Return [X, Y] of the center of cell containing provided text 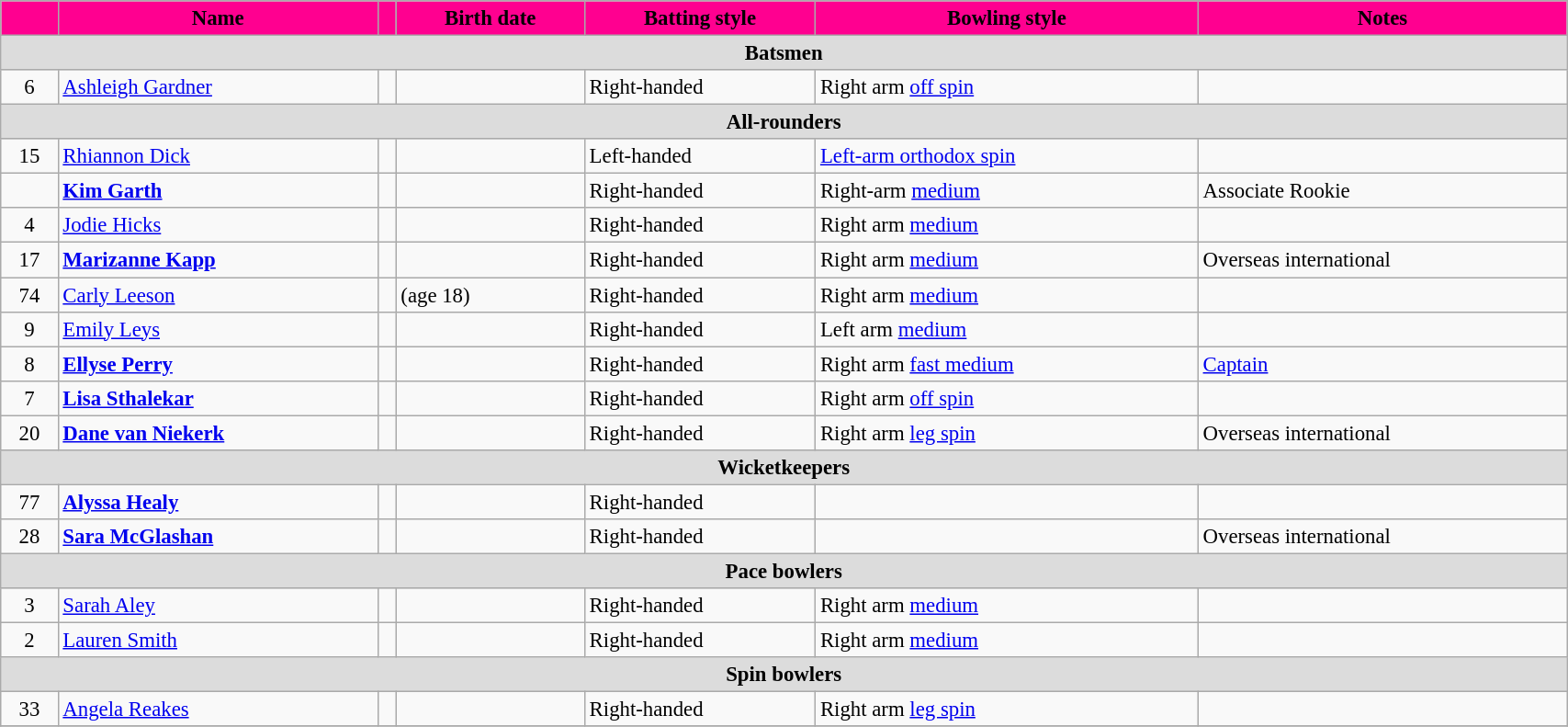
Left-arm orthodox spin [1007, 156]
Right-arm medium [1007, 191]
Alyssa Healy [218, 502]
Ellyse Perry [218, 364]
Lisa Sthalekar [218, 398]
Emily Leys [218, 329]
Name [218, 18]
Batting style [700, 18]
4 [29, 225]
15 [29, 156]
28 [29, 537]
Marizanne Kapp [218, 260]
9 [29, 329]
Left-handed [700, 156]
Lauren Smith [218, 641]
Notes [1382, 18]
Batsmen [784, 53]
2 [29, 641]
All-rounders [784, 122]
Sarah Aley [218, 606]
17 [29, 260]
Dane van Niekerk [218, 433]
6 [29, 87]
Captain [1382, 364]
(age 18) [491, 295]
Sara McGlashan [218, 537]
Bowling style [1007, 18]
Birth date [491, 18]
Left arm medium [1007, 329]
Wicketkeepers [784, 468]
7 [29, 398]
8 [29, 364]
20 [29, 433]
Angela Reakes [218, 710]
Ashleigh Gardner [218, 87]
Rhiannon Dick [218, 156]
Kim Garth [218, 191]
Associate Rookie [1382, 191]
74 [29, 295]
3 [29, 606]
Pace bowlers [784, 571]
77 [29, 502]
Jodie Hicks [218, 225]
Spin bowlers [784, 675]
Right arm fast medium [1007, 364]
33 [29, 710]
Carly Leeson [218, 295]
